Locate the cell with the specified text and output its (x, y) center coordinate. 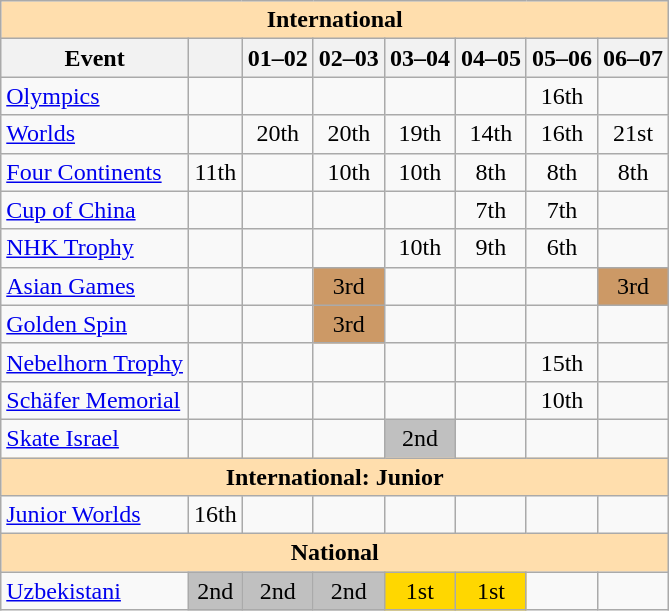
Schäfer Memorial (95, 400)
Skate Israel (95, 438)
Four Continents (95, 172)
Nebelhorn Trophy (95, 362)
9th (490, 248)
NHK Trophy (95, 248)
Worlds (95, 134)
21st (634, 134)
Junior Worlds (95, 515)
05–06 (562, 58)
International: Junior (335, 477)
01–02 (278, 58)
Asian Games (95, 286)
Olympics (95, 96)
04–05 (490, 58)
14th (490, 134)
03–04 (420, 58)
06–07 (634, 58)
Uzbekistani (95, 591)
International (335, 20)
6th (562, 248)
11th (215, 172)
National (335, 553)
02–03 (348, 58)
Cup of China (95, 210)
Event (95, 58)
19th (420, 134)
15th (562, 362)
Golden Spin (95, 324)
